Provide the (X, Y) coordinate of the cell's center where the given text is located.  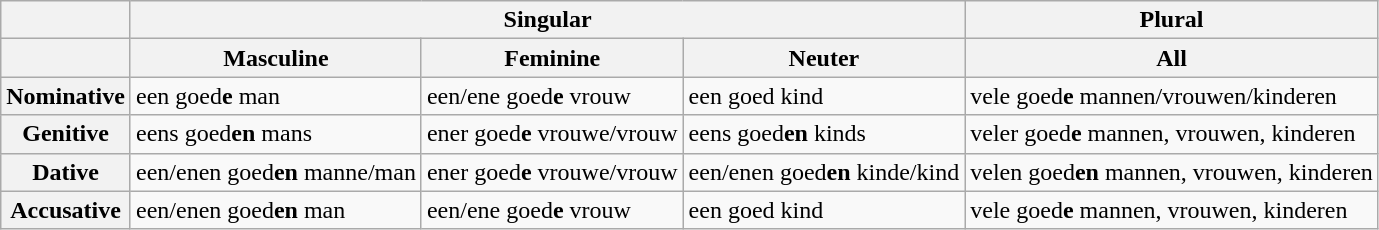
Singular (547, 20)
Nominative (66, 96)
velen goeden mannen, vrouwen, kinderen (1172, 172)
eens goeden kinds (824, 134)
eens goeden mans (276, 134)
Dative (66, 172)
Feminine (552, 58)
Genitive (66, 134)
vele goede mannen, vrouwen, kinderen (1172, 210)
All (1172, 58)
Accusative (66, 210)
Plural (1172, 20)
een/enen goeden manne/man (276, 172)
een/enen goeden kinde/kind (824, 172)
Neuter (824, 58)
veler goede mannen, vrouwen, kinderen (1172, 134)
een goede man (276, 96)
een/enen goeden man (276, 210)
vele goede mannen/vrouwen/kinderen (1172, 96)
Masculine (276, 58)
